For the text-containing cell, return its midpoint in (x, y) coordinate format. 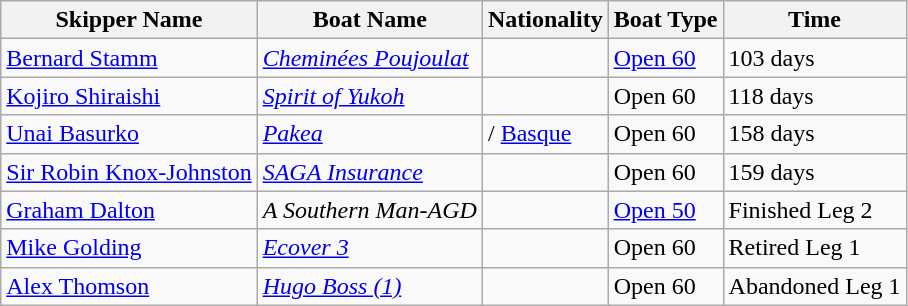
Spirit of Yukoh (370, 96)
Graham Dalton (129, 210)
Ecover 3 (370, 248)
Mike Golding (129, 248)
158 days (814, 134)
Sir Robin Knox-Johnston (129, 172)
Kojiro Shiraishi (129, 96)
Nationality (545, 20)
118 days (814, 96)
Open 50 (666, 210)
Time (814, 20)
Bernard Stamm (129, 58)
Hugo Boss (1) (370, 286)
103 days (814, 58)
Skipper Name (129, 20)
/ Basque (545, 134)
Unai Basurko (129, 134)
Alex Thomson (129, 286)
SAGA Insurance (370, 172)
Boat Type (666, 20)
Retired Leg 1 (814, 248)
159 days (814, 172)
A Southern Man-AGD (370, 210)
Abandoned Leg 1 (814, 286)
Finished Leg 2 (814, 210)
Boat Name (370, 20)
Pakea (370, 134)
Cheminées Poujoulat (370, 58)
